Find where the given text appears and provide that cell's center as [x, y] coordinate. 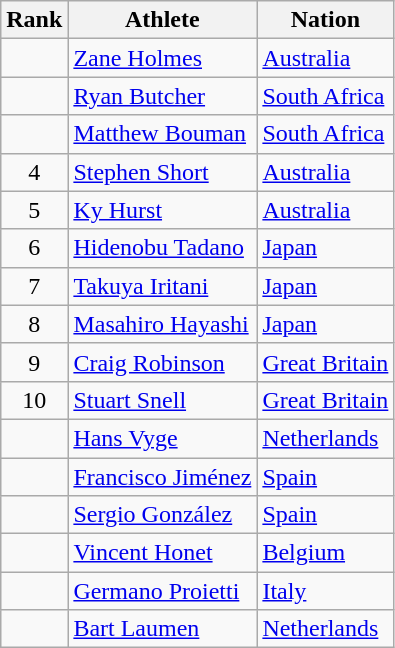
8 [34, 324]
Germano Proietti [162, 591]
Stuart Snell [162, 400]
Stephen Short [162, 172]
4 [34, 172]
6 [34, 248]
Rank [34, 20]
Masahiro Hayashi [162, 324]
Bart Laumen [162, 629]
Vincent Honet [162, 553]
Athlete [162, 20]
Hidenobu Tadano [162, 248]
Zane Holmes [162, 58]
Hans Vyge [162, 438]
Craig Robinson [162, 362]
Ryan Butcher [162, 96]
Sergio González [162, 515]
7 [34, 286]
Belgium [326, 553]
5 [34, 210]
9 [34, 362]
Ky Hurst [162, 210]
10 [34, 400]
Takuya Iritani [162, 286]
Nation [326, 20]
Francisco Jiménez [162, 477]
Italy [326, 591]
Matthew Bouman [162, 134]
